Capture the cell that displays the provided text and extract its [X, Y] central coordinate. 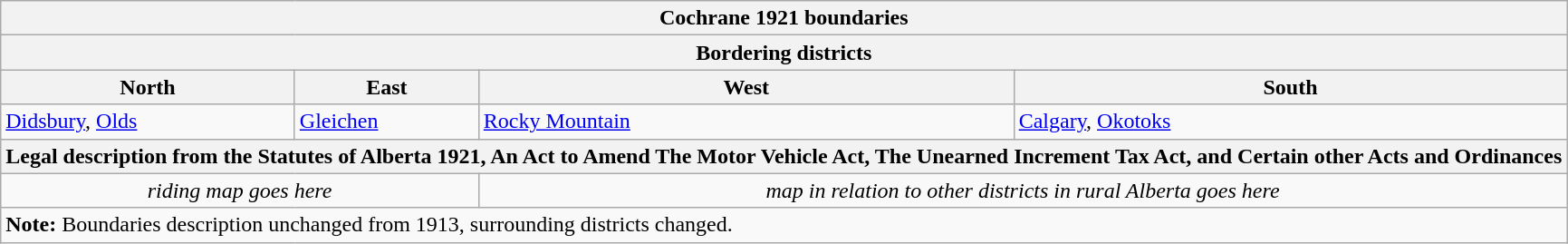
Calgary, Okotoks [1290, 122]
West [746, 87]
East [386, 87]
riding map goes here [240, 190]
North [149, 87]
Bordering districts [784, 53]
Note: Boundaries description unchanged from 1913, surrounding districts changed. [784, 225]
South [1290, 87]
map in relation to other districts in rural Alberta goes here [1023, 190]
Didsbury, Olds [149, 122]
Cochrane 1921 boundaries [784, 18]
Rocky Mountain [746, 122]
Gleichen [386, 122]
